Identify which cell holds the provided text, then report its (X, Y) central coordinate. 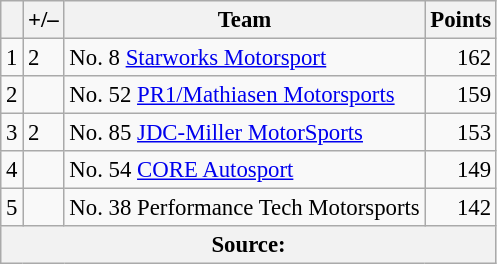
+/– (44, 20)
No. 38 Performance Tech Motorsports (244, 208)
Points (460, 20)
No. 54 CORE Autosport (244, 170)
Source: (249, 245)
No. 8 Starworks Motorsport (244, 58)
1 (12, 58)
142 (460, 208)
153 (460, 133)
No. 52 PR1/Mathiasen Motorsports (244, 95)
Team (244, 20)
5 (12, 208)
159 (460, 95)
3 (12, 133)
149 (460, 170)
162 (460, 58)
No. 85 JDC-Miller MotorSports (244, 133)
4 (12, 170)
